Locate the cell with the specified text and output its [X, Y] center coordinate. 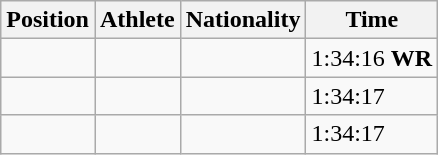
Position [48, 20]
Athlete [137, 20]
Nationality [243, 20]
Time [372, 20]
1:34:16 WR [372, 58]
